Identify which cell holds the provided text, then report its (X, Y) central coordinate. 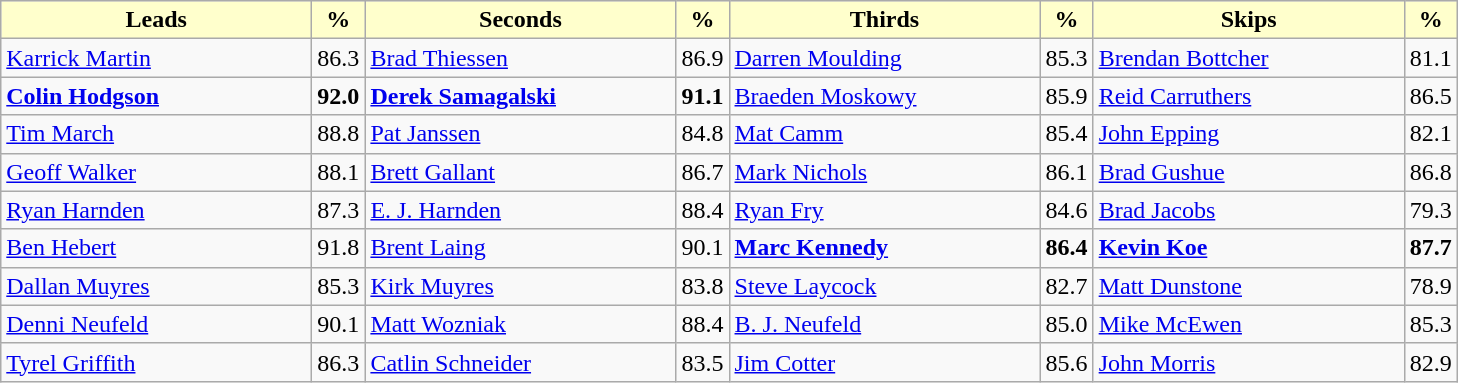
Catlin Schneider (520, 362)
Mark Nichols (884, 172)
86.4 (1066, 248)
Ben Hebert (156, 248)
Pat Janssen (520, 134)
83.5 (702, 362)
Karrick Martin (156, 58)
Brad Thiessen (520, 58)
Brad Jacobs (1248, 210)
Kirk Muyres (520, 286)
E. J. Harnden (520, 210)
79.3 (1430, 210)
Mat Camm (884, 134)
Leads (156, 20)
Brent Laing (520, 248)
Kevin Koe (1248, 248)
85.9 (1066, 96)
Ryan Harnden (156, 210)
83.8 (702, 286)
Braeden Moskowy (884, 96)
Reid Carruthers (1248, 96)
85.4 (1066, 134)
88.1 (338, 172)
87.7 (1430, 248)
92.0 (338, 96)
Ryan Fry (884, 210)
Jim Cotter (884, 362)
Geoff Walker (156, 172)
Tim March (156, 134)
Dallan Muyres (156, 286)
82.7 (1066, 286)
Brendan Bottcher (1248, 58)
85.6 (1066, 362)
Tyrel Griffith (156, 362)
86.7 (702, 172)
91.1 (702, 96)
John Epping (1248, 134)
Derek Samagalski (520, 96)
84.8 (702, 134)
87.3 (338, 210)
84.6 (1066, 210)
Thirds (884, 20)
88.8 (338, 134)
86.1 (1066, 172)
Denni Neufeld (156, 324)
85.0 (1066, 324)
Brett Gallant (520, 172)
Marc Kennedy (884, 248)
Seconds (520, 20)
Matt Dunstone (1248, 286)
Darren Moulding (884, 58)
John Morris (1248, 362)
Steve Laycock (884, 286)
Mike McEwen (1248, 324)
81.1 (1430, 58)
82.9 (1430, 362)
86.5 (1430, 96)
86.9 (702, 58)
B. J. Neufeld (884, 324)
82.1 (1430, 134)
Brad Gushue (1248, 172)
78.9 (1430, 286)
86.8 (1430, 172)
Skips (1248, 20)
Matt Wozniak (520, 324)
Colin Hodgson (156, 96)
91.8 (338, 248)
